Provide the [x, y] coordinate of the cell's center where the given text is located.  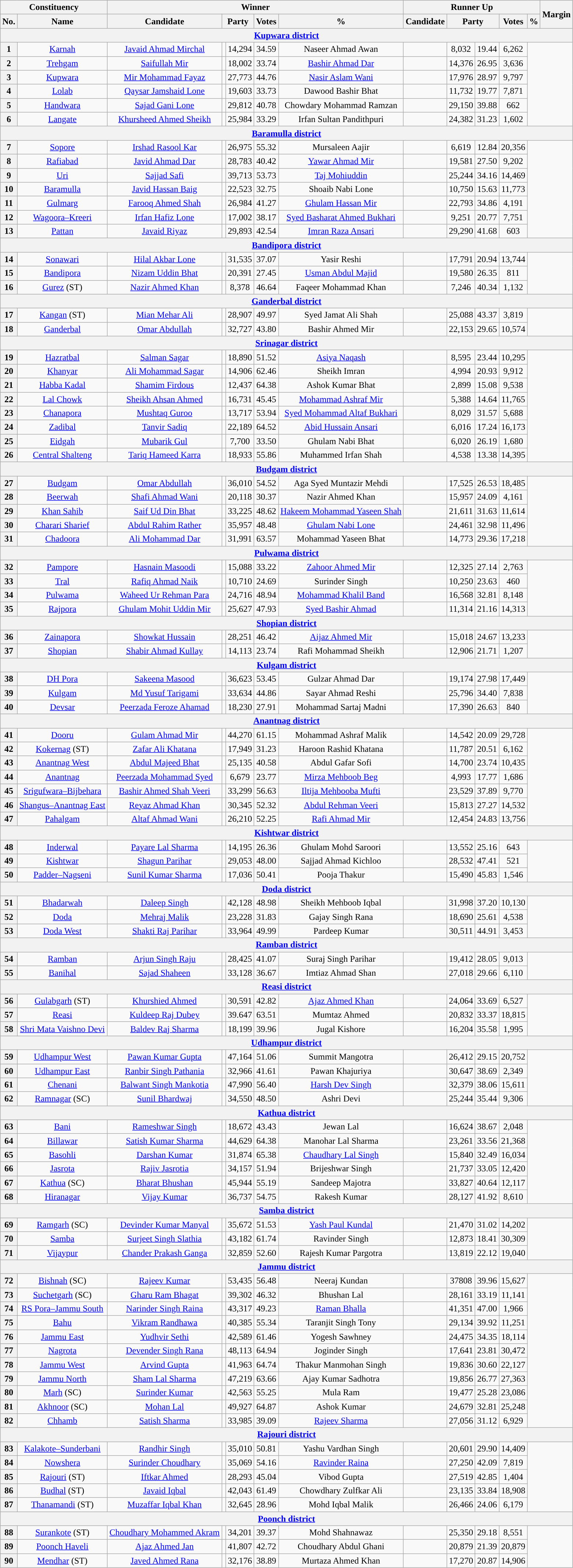
6 [9, 119]
26.63 [487, 707]
35,069 [240, 1462]
24.67 [487, 637]
27,250 [461, 1462]
47.00 [487, 1309]
37.07 [266, 259]
Choudhary Mohammed Akram [165, 1533]
Suchetgarh (SC) [62, 1294]
Ajaz Ahmed Jan [165, 1547]
Sham Lal Sharma [165, 1379]
80 [9, 1393]
24,064 [461, 1001]
Margin [556, 14]
73 [9, 1294]
Ghulam Mohd Saroori [341, 847]
38.06 [487, 1085]
Zahoor Ahmed Mir [341, 567]
Ajaz Ahmed Khan [341, 1001]
29,134 [461, 1323]
39.92 [487, 1323]
54 [9, 959]
Chowdary Mohammad Ramzan [341, 105]
Bhadarwah [62, 903]
Billawar [62, 1141]
Srigufwara–Bijbehara [62, 791]
Peerzada Mohammad Syed [165, 777]
23,086 [513, 1393]
Sajjad Ahmad Kichloo [341, 861]
48.00 [266, 861]
47 [9, 819]
Murtaza Ahmed Khan [341, 1561]
33.50 [266, 441]
Khan Sahib [62, 511]
14.64 [487, 399]
51 [9, 903]
11,787 [461, 749]
Ravinder Singh [341, 1239]
17,525 [461, 483]
Poonch Haveli [62, 1547]
42.09 [487, 1462]
49.97 [266, 315]
6,619 [461, 147]
Salman Sagar [165, 357]
Chanapora [62, 413]
37 [9, 651]
18,672 [240, 1127]
Syed Basharat Ahmed Bukhari [341, 217]
21 [9, 385]
31,535 [240, 259]
32,176 [240, 1561]
5,388 [461, 399]
23,261 [461, 1141]
20.51 [487, 749]
33.19 [487, 1294]
Balwant Singh Mankotia [165, 1085]
43.80 [266, 329]
34 [9, 595]
44,270 [240, 735]
15,490 [461, 875]
15.63 [487, 189]
13,552 [461, 847]
22,793 [461, 203]
18,933 [240, 455]
Bishnah (SC) [62, 1281]
27,056 [461, 1421]
Aijaz Ahmed Mir [341, 637]
17,036 [240, 875]
Padder–Nagseni [62, 875]
39 [9, 693]
10,435 [513, 763]
Samba district [287, 1211]
18,485 [513, 483]
63.51 [266, 1015]
3,636 [513, 63]
Surjeet Singh Slathia [165, 1239]
9,251 [461, 217]
1,132 [513, 287]
55.25 [266, 1393]
51.94 [266, 1169]
58 [9, 1029]
42,589 [240, 1337]
Vikram Randhawa [165, 1323]
39.37 [266, 1533]
20 [9, 371]
1,966 [513, 1309]
67 [9, 1183]
60 [9, 1071]
Kupwara district [287, 35]
24.83 [487, 819]
15.08 [487, 385]
Gharu Ram Bhagat [165, 1294]
64.74 [266, 1365]
34,201 [240, 1533]
24.06 [487, 1504]
Zadibal [62, 427]
4 [9, 91]
39.09 [266, 1421]
54.75 [266, 1197]
Jammu East [62, 1337]
Showkat Hussain [165, 637]
No. [9, 21]
15,840 [461, 1155]
Sopore [62, 147]
Manohar Lal Sharma [341, 1141]
1,602 [513, 119]
Samba [62, 1239]
Mehraj Malik [165, 917]
6,929 [513, 1421]
Pardeep Kumar [341, 931]
Javaid Iqbal [165, 1490]
18.41 [487, 1239]
42.54 [266, 231]
Bashir Ahmad Dar [341, 63]
25 [9, 441]
Ghulam Nabi Lone [341, 525]
13,756 [513, 819]
15,957 [461, 497]
11,251 [513, 1323]
50.41 [266, 875]
36,737 [240, 1197]
36 [9, 637]
64.52 [266, 427]
Rafiabad [62, 161]
22,127 [513, 1365]
22 [9, 399]
Basohli [62, 1155]
11,732 [461, 91]
Budgam [62, 483]
26,984 [240, 203]
Rajpora [62, 609]
Uri [62, 175]
41,807 [240, 1547]
Yawar Ahmad Mir [341, 161]
33.74 [266, 63]
Baramulla district [287, 133]
Javaid Ahmad Mirchal [165, 49]
11,496 [513, 525]
Bani [62, 1127]
24,382 [461, 119]
Baldev Raj Sharma [165, 1029]
Chadoora [62, 539]
64.94 [266, 1351]
49.23 [266, 1309]
Rajouri district [287, 1435]
Irfan Hafiz Lone [165, 217]
50.81 [266, 1449]
25.16 [487, 847]
15,813 [461, 805]
78 [9, 1365]
42.82 [266, 1001]
Mumtaz Ahmed [341, 1015]
17,791 [461, 259]
28,127 [461, 1197]
4,161 [513, 497]
Gulabgarh (ST) [62, 1001]
14,202 [513, 1225]
Asiya Naqash [341, 357]
44.76 [266, 77]
Habba Kadal [62, 385]
17,976 [461, 77]
Doda district [287, 889]
Khursheed Ahmed Sheikh [165, 119]
13 [9, 231]
Eidgah [62, 441]
Pulwama [62, 595]
42,563 [240, 1393]
Surinder Kumar [165, 1393]
13,744 [513, 259]
34,157 [240, 1169]
Qaysar Jamshaid Lone [165, 91]
12,906 [461, 651]
7 [9, 147]
521 [513, 861]
Vibod Gupta [341, 1476]
48.94 [266, 595]
4,994 [461, 371]
27.14 [487, 567]
41 [9, 735]
18,114 [513, 1337]
Yudhvir Sethi [165, 1337]
Pawan Kumar Gupta [165, 1057]
Kathua district [287, 1113]
Ganderbal district [287, 301]
Ali Mohammad Dar [165, 539]
12,437 [240, 385]
Surankote (ST) [62, 1533]
Chander Prakash Ganga [165, 1253]
Pooja Thakur [341, 875]
Raman Bhalla [341, 1309]
Shangus–Anantnag East [62, 805]
Ghulam Mohit Uddin Mir [165, 609]
14,313 [513, 609]
Bhushan Lal [341, 1294]
79 [9, 1379]
Srinagar district [287, 343]
Sayar Ahmad Reshi [341, 693]
Yash Paul Kundal [341, 1225]
Reasi [62, 1015]
19,580 [461, 273]
28,783 [240, 161]
33.22 [266, 567]
Winner [255, 7]
34.86 [487, 203]
56.48 [266, 1281]
53.73 [266, 175]
65.38 [266, 1155]
43,182 [240, 1239]
Daleep Singh [165, 903]
26.19 [487, 441]
Vijay Kumar [165, 1197]
Hiranagar [62, 1197]
32.49 [487, 1155]
6,020 [461, 441]
Ganderbal [62, 329]
56.63 [266, 791]
52.25 [266, 819]
48 [9, 847]
Mirza Mehboob Beg [341, 777]
17 [9, 315]
12,873 [461, 1239]
Gulzar Ahmad Dar [341, 679]
Naseer Ahmad Awan [341, 49]
45 [9, 791]
35,010 [240, 1449]
27 [9, 483]
36,010 [240, 483]
38 [9, 679]
49.99 [266, 931]
63.66 [266, 1379]
20,832 [461, 1015]
27,363 [513, 1379]
7,838 [513, 693]
81 [9, 1407]
27.50 [487, 161]
Shafi Ahmad Wani [165, 497]
Poonch district [287, 1519]
Udhampur West [62, 1057]
31.57 [487, 413]
41.27 [266, 203]
86 [9, 1490]
Pulwama district [287, 553]
30,309 [513, 1239]
Javid Hassan Baig [165, 189]
Name [62, 21]
24.09 [487, 497]
Khurshied Ahmed [165, 1001]
17,449 [513, 679]
Usman Abdul Majid [341, 273]
26,412 [461, 1057]
Ramnagar (SC) [62, 1099]
15,018 [461, 637]
Baramulla [62, 189]
16,731 [240, 399]
9 [9, 175]
40.42 [266, 161]
Shoaib Nabi Lone [341, 189]
19,856 [461, 1379]
33.37 [487, 1015]
20,356 [513, 147]
31.83 [266, 917]
Budgam district [287, 469]
Tral [62, 581]
25,627 [240, 609]
15,611 [513, 1085]
Gulam Ahmad Mir [165, 735]
Hilal Akbar Lone [165, 259]
31 [9, 539]
Saifullah Mir [165, 63]
15 [9, 273]
Ghulam Hassan Mir [341, 203]
21,368 [513, 1141]
17,390 [461, 707]
14,469 [513, 175]
8,378 [240, 287]
Chowdhary Zulfkar Ali [341, 1490]
44,629 [240, 1141]
Chhamb [62, 1421]
14,773 [461, 539]
Vijaypur [62, 1253]
Syed Bashir Ahmad [341, 609]
6,527 [513, 1001]
Haroon Rashid Khatana [341, 749]
28.97 [487, 77]
11,314 [461, 609]
37.89 [487, 791]
29.65 [487, 329]
46.42 [266, 637]
2,899 [461, 385]
Peerzada Feroze Ahamad [165, 707]
8,029 [461, 413]
62 [9, 1099]
Kalakote–Sunderbani [62, 1449]
17.24 [487, 427]
28,251 [240, 637]
Mohammad Khalil Band [341, 595]
23.44 [487, 357]
Mohd Shahnawaz [341, 1533]
Sheikh Mehboob Iqbal [341, 903]
19,836 [461, 1365]
Mohan Lal [165, 1407]
Darshan Kumar [165, 1155]
51.06 [266, 1057]
18,199 [240, 1029]
4,191 [513, 203]
31,874 [240, 1155]
Abdul Rahim Rather [165, 525]
Abdul Majeed Bhat [165, 763]
16,173 [513, 427]
1 [9, 49]
21,470 [461, 1225]
32,379 [461, 1085]
9,770 [513, 791]
45.45 [266, 399]
52.60 [266, 1253]
23 [9, 413]
Tariq Hameed Karra [165, 455]
Aga Syed Muntazir Mehdi [341, 483]
52.32 [266, 805]
29.18 [487, 1533]
Ghulam Nabi Bhat [341, 441]
14,409 [513, 1449]
22.12 [487, 1253]
14,700 [461, 763]
10,750 [461, 189]
18,230 [240, 707]
840 [513, 707]
62.46 [266, 371]
Kulgam district [287, 665]
Reasi district [287, 987]
37808 [461, 1281]
3,819 [513, 315]
Syed Jamat Ali Shah [341, 315]
Sunil Bhardwaj [165, 1099]
Sheikh Imran [341, 371]
19.77 [487, 91]
7,819 [513, 1462]
Devsar [62, 707]
35.44 [487, 1099]
29,893 [240, 231]
28,293 [240, 1476]
42,128 [240, 903]
Bashir Ahmed Shah Veeri [165, 791]
29,290 [461, 231]
Nagrota [62, 1351]
Harsh Dev Singh [341, 1085]
24,679 [461, 1407]
Udhampur district [287, 1043]
53.45 [266, 679]
14,195 [240, 847]
25.61 [487, 917]
33.05 [487, 1169]
61.46 [266, 1337]
41.61 [266, 1071]
19 [9, 357]
Mubarik Gul [165, 441]
48,113 [240, 1351]
643 [513, 847]
4,993 [461, 777]
Doda [62, 917]
Bandipora district [287, 245]
29,150 [461, 105]
16,624 [461, 1127]
8,595 [461, 357]
51.52 [266, 357]
Devender Singh Rana [165, 1351]
13,717 [240, 413]
8,032 [461, 49]
Saif Ud Din Bhat [165, 511]
23,228 [240, 917]
48.50 [266, 1099]
Kupwara [62, 77]
22,153 [461, 329]
26 [9, 455]
18,690 [461, 917]
33,964 [240, 931]
41.92 [487, 1197]
Ali Mohammad Sagar [165, 371]
Banihal [62, 973]
11 [9, 203]
20.09 [487, 735]
34.16 [487, 175]
33.56 [487, 1141]
Kuldeep Raj Dubey [165, 1015]
1,680 [513, 441]
14,395 [513, 455]
Yashu Vardhan Singh [341, 1449]
Iltija Mehbooba Mufti [341, 791]
27.98 [487, 679]
Faqeer Mohammad Khan [341, 287]
23,529 [461, 791]
15,627 [513, 1281]
1,686 [513, 777]
Nasir Aslam Wani [341, 77]
33,128 [240, 973]
9,202 [513, 161]
Pahalgam [62, 819]
Zainapora [62, 637]
61.74 [266, 1239]
25,796 [461, 693]
26.95 [487, 63]
19,581 [461, 161]
38.69 [487, 1071]
Khanyar [62, 371]
Hakeem Mohammad Yaseen Shah [341, 511]
Gulmarg [62, 203]
Lal Chowk [62, 399]
74 [9, 1309]
75 [9, 1323]
35.58 [487, 1029]
Joginder Singh [341, 1351]
43 [9, 763]
12,420 [513, 1169]
21.71 [487, 651]
Irshad Rasool Kar [165, 147]
Inderwal [62, 847]
30,472 [513, 1351]
83 [9, 1449]
42 [9, 749]
Handwara [62, 105]
46 [9, 805]
Rajouri (ST) [62, 1476]
56.40 [266, 1085]
Surinder Singh [341, 581]
RS Pora–Jammu South [62, 1309]
27.27 [487, 805]
Tanvir Sadiq [165, 427]
18,890 [240, 357]
39,302 [240, 1294]
26.77 [487, 1379]
22,523 [240, 189]
63.57 [266, 539]
46.64 [266, 287]
8,610 [513, 1197]
Pampore [62, 567]
25.28 [487, 1393]
Mohammad Yaseen Bhat [341, 539]
26.35 [487, 273]
40.78 [266, 105]
Central Shalteng [62, 455]
45.04 [266, 1476]
53.94 [266, 413]
603 [513, 231]
64 [9, 1141]
Syed Mohammad Altaf Bukhari [341, 413]
Altaf Ahmad Wani [165, 819]
42,043 [240, 1490]
27.91 [266, 707]
19,603 [240, 91]
Rafi Mohammad Sheikh [341, 651]
3,453 [513, 931]
Yasir Reshi [341, 259]
40 [9, 707]
Rajeev Sharma [341, 1421]
55.86 [266, 455]
18,908 [513, 1490]
56 [9, 1001]
Gajay Singh Rana [341, 917]
18,815 [513, 1015]
Trehgam [62, 63]
13,819 [461, 1253]
37.20 [487, 903]
55.34 [266, 1323]
71 [9, 1253]
82 [9, 1421]
33.29 [266, 119]
33,225 [240, 511]
31.12 [487, 1421]
Arvind Gupta [165, 1365]
25,350 [461, 1533]
12,325 [461, 567]
Mendhar (ST) [62, 1561]
Brijeshwar Singh [341, 1169]
Sonawari [62, 259]
70 [9, 1239]
41.68 [487, 231]
6,262 [513, 49]
68 [9, 1197]
16 [9, 287]
54.52 [266, 483]
35 [9, 609]
Jasrota [62, 1169]
17,270 [461, 1561]
32 [9, 567]
8 [9, 161]
32,727 [240, 329]
Devinder Kumar Manyal [165, 1225]
26,975 [240, 147]
Ashok Kumar [341, 1407]
44.91 [487, 931]
25,984 [240, 119]
Constituency [54, 7]
55 [9, 973]
Ranbir Singh Pathania [165, 1071]
29 [9, 511]
Irfan Sultan Pandithpuri [341, 119]
8,148 [513, 595]
48.62 [266, 511]
2,349 [513, 1071]
21.16 [487, 609]
16,568 [461, 595]
55.32 [266, 147]
28.96 [266, 1504]
40.34 [487, 287]
7,751 [513, 217]
Shamim Firdous [165, 385]
Gurez (ST) [62, 287]
Langate [62, 119]
Anantnag district [287, 721]
Mian Mehar Ali [165, 315]
19,040 [513, 1253]
Charari Sharief [62, 525]
12.84 [487, 147]
Kulgam [62, 693]
31,998 [461, 903]
Hasnain Masoodi [165, 567]
Doda West [62, 931]
Pattan [62, 231]
Shri Mata Vaishno Devi [62, 1029]
13,233 [513, 637]
84 [9, 1462]
Shopian district [287, 623]
Mohammad Sartaj Madni [341, 707]
Jammu West [62, 1365]
35,672 [240, 1225]
1,546 [513, 875]
30.37 [266, 497]
2,048 [513, 1127]
85 [9, 1476]
24,461 [461, 525]
14,113 [240, 651]
9,912 [513, 371]
Ramban district [287, 945]
Shopian [62, 651]
26.36 [266, 847]
Rakesh Kumar [341, 1197]
Waheed Ur Rehman Para [165, 595]
38.67 [487, 1127]
7,700 [240, 441]
32,966 [240, 1071]
40,385 [240, 1323]
Farooq Ahmed Shah [165, 203]
Satish Kumar Sharma [165, 1141]
66 [9, 1169]
Muzaffar Iqbal Khan [165, 1504]
Rafi Ahmad Mir [341, 819]
Arjun Singh Raju [165, 959]
Sakeena Masood [165, 679]
41,963 [240, 1365]
Imtiaz Ahmad Shan [341, 973]
25,135 [240, 763]
20.94 [487, 259]
59 [9, 1057]
20,118 [240, 497]
Marh (SC) [62, 1393]
43,317 [240, 1309]
47,990 [240, 1085]
Sajjad Safi [165, 175]
Mohammad Ashraf Malik [341, 735]
23.77 [266, 777]
33.84 [487, 1490]
39.88 [487, 105]
Ashok Kumar Bhat [341, 385]
29.66 [487, 973]
Wagoora–Kreeri [62, 217]
28,532 [461, 861]
9,797 [513, 77]
3 [9, 77]
Ramban [62, 959]
Budhal (ST) [62, 1490]
Javaid Riyaz [165, 231]
1,404 [513, 1476]
Dawood Bashir Bhat [341, 91]
DH Pora [62, 679]
44.86 [266, 693]
Nowshera [62, 1462]
6,679 [240, 777]
Satish Sharma [165, 1421]
7,871 [513, 91]
45.83 [487, 875]
40.64 [487, 1183]
Thakur Manmohan Singh [341, 1365]
49 [9, 861]
30 [9, 525]
28.05 [487, 959]
26,210 [240, 819]
Bandipora [62, 273]
Sajad Gani Lone [165, 105]
Jammu district [287, 1267]
Jugal Kishore [341, 1029]
18 [9, 329]
Rameshwar Singh [165, 1127]
33,827 [461, 1183]
49,927 [240, 1407]
89 [9, 1547]
28,161 [461, 1294]
36.67 [266, 973]
Kishtwar district [287, 833]
Kathua (SC) [62, 1183]
47.41 [487, 861]
Muhammed Irfan Shah [341, 455]
14,542 [461, 735]
26,466 [461, 1504]
28 [9, 497]
17,641 [461, 1351]
Reyaz Ahmad Khan [165, 805]
Karnah [62, 49]
10,130 [513, 903]
Anantnag West [62, 763]
48.48 [266, 525]
31,991 [240, 539]
23.81 [487, 1351]
Iftkar Ahmed [165, 1476]
Surinder Choudhary [165, 1462]
33,299 [240, 791]
13.38 [487, 455]
Imran Raza Ansari [341, 231]
14,532 [513, 805]
27,519 [461, 1476]
24 [9, 427]
29,728 [513, 735]
460 [513, 581]
77 [9, 1351]
Mohd Iqbal Malik [341, 1504]
10,295 [513, 357]
14,376 [461, 63]
34.59 [266, 49]
30,591 [240, 1001]
46.32 [266, 1294]
Bashir Ahmed Mir [341, 329]
10,710 [240, 581]
42.72 [266, 1547]
87 [9, 1504]
9,013 [513, 959]
41.07 [266, 959]
Rajiv Jasrotia [165, 1169]
Narinder Singh Raina [165, 1309]
53,435 [240, 1281]
43.43 [266, 1127]
23,135 [461, 1490]
29,053 [240, 861]
1,207 [513, 651]
65 [9, 1155]
32,859 [240, 1253]
17,949 [240, 749]
19,412 [461, 959]
50 [9, 875]
11,141 [513, 1294]
8,551 [513, 1533]
Taranjit Singh Tony [341, 1323]
Rafiq Ahmad Naik [165, 581]
27,773 [240, 77]
21,611 [461, 511]
Udhampur East [62, 1071]
72 [9, 1281]
57 [9, 1015]
33,985 [240, 1421]
19,477 [461, 1393]
Summit Mangotra [341, 1057]
76 [9, 1337]
Beerwah [62, 497]
Shakti Raj Parihar [165, 931]
5 [9, 105]
Mursaleen Aajir [341, 147]
28,907 [240, 315]
38.89 [266, 1561]
2 [9, 63]
Kishtwar [62, 861]
Randhir Singh [165, 1449]
17.77 [487, 777]
30.60 [487, 1365]
25,088 [461, 315]
Mohammad Ashraf Mir [341, 399]
Mushtaq Guroo [165, 413]
41,351 [461, 1309]
Shabir Ahmad Kullay [165, 651]
16,034 [513, 1155]
9,538 [513, 385]
53 [9, 931]
26.53 [487, 483]
Bharat Bhushan [165, 1183]
30,647 [461, 1071]
Shagun Parihar [165, 861]
Taj Mohiuddin [341, 175]
Runner Up [472, 7]
19.44 [487, 49]
Ajay Kumar Sadhotra [341, 1379]
48.98 [266, 903]
40.58 [266, 763]
42.85 [487, 1476]
32.75 [266, 189]
662 [513, 105]
11,765 [513, 399]
Zafar Ali Khatana [165, 749]
Chaudhary Lal Singh [341, 1155]
Ramgarh (SC) [62, 1225]
Pawan Khajuriya [341, 1071]
33.73 [266, 91]
31.02 [487, 1225]
90 [9, 1561]
14,294 [240, 49]
61.15 [266, 735]
24.69 [266, 581]
39,713 [240, 175]
811 [513, 273]
88 [9, 1533]
27.45 [266, 273]
29.36 [487, 539]
9,306 [513, 1099]
Sheikh Ahsan Ahmed [165, 399]
17,002 [240, 217]
Hazratbal [62, 357]
15,088 [240, 567]
10,250 [461, 581]
29.15 [487, 1057]
Javed Ahmed Rana [165, 1561]
Anantnag [62, 777]
14 [9, 259]
34.35 [487, 1337]
Kokernag (ST) [62, 749]
33.69 [487, 1001]
11,773 [513, 189]
34,550 [240, 1099]
30,345 [240, 805]
30,511 [461, 931]
Jammu North [62, 1379]
Suraj Singh Parihar [341, 959]
52 [9, 917]
17,218 [513, 539]
6,110 [513, 973]
1,995 [513, 1029]
20.93 [487, 371]
Yogesh Sawhney [341, 1337]
19,174 [461, 679]
55.19 [266, 1183]
63 [9, 1127]
Akhnoor (SC) [62, 1407]
Abid Hussain Ansari [341, 427]
45,944 [240, 1183]
20,752 [513, 1057]
Bahu [62, 1323]
18,002 [240, 63]
Sajad Shaheen [165, 973]
27,018 [461, 973]
47.93 [266, 609]
23.63 [487, 581]
21.39 [487, 1547]
Rajeev Kumar [165, 1281]
32.98 [487, 525]
Neeraj Kundan [341, 1281]
24,716 [240, 595]
Md Yusuf Tarigami [165, 693]
Nizam Uddin Bhat [165, 273]
11,614 [513, 511]
61 [9, 1085]
Payare Lal Sharma [165, 847]
29.90 [487, 1449]
Sandeep Majotra [341, 1183]
Chenani [62, 1085]
33 [9, 581]
21,737 [461, 1169]
Mir Mohammad Fayaz [165, 77]
22,189 [240, 427]
54.16 [266, 1462]
Kangan (ST) [62, 315]
6,179 [513, 1504]
Lolab [62, 91]
Thanamandi (ST) [62, 1504]
Javid Ahmad Dar [165, 161]
Mula Ram [341, 1393]
33,634 [240, 693]
Rajesh Kumar Pargotra [341, 1253]
69 [9, 1225]
44 [9, 777]
12 [9, 217]
47,164 [240, 1057]
Ravinder Raina [341, 1462]
10 [9, 189]
6,016 [461, 427]
35,957 [240, 525]
Ashri Devi [341, 1099]
10,574 [513, 329]
47,219 [240, 1379]
7,246 [461, 287]
Abdul Rehman Veeri [341, 805]
Dooru [62, 735]
5,688 [513, 413]
34.40 [487, 693]
20.87 [487, 1561]
31.63 [487, 511]
24,475 [461, 1337]
20,391 [240, 273]
6,162 [513, 749]
Abdul Gafar Sofi [341, 763]
Jewan Lal [341, 1127]
12,454 [461, 819]
Sunil Kumar Sharma [165, 875]
29,812 [240, 105]
38.17 [266, 217]
25,248 [513, 1407]
Choudhary Abdul Ghani [341, 1547]
32,645 [240, 1504]
20.77 [487, 217]
61.49 [266, 1490]
28,425 [240, 959]
39.647 [240, 1015]
64.87 [266, 1407]
2,763 [513, 567]
16,204 [461, 1029]
12,117 [513, 1183]
51.53 [266, 1225]
43.37 [487, 315]
36,623 [240, 679]
20,601 [461, 1449]
